Find where the given text appears and provide that cell's center as (x, y) coordinate. 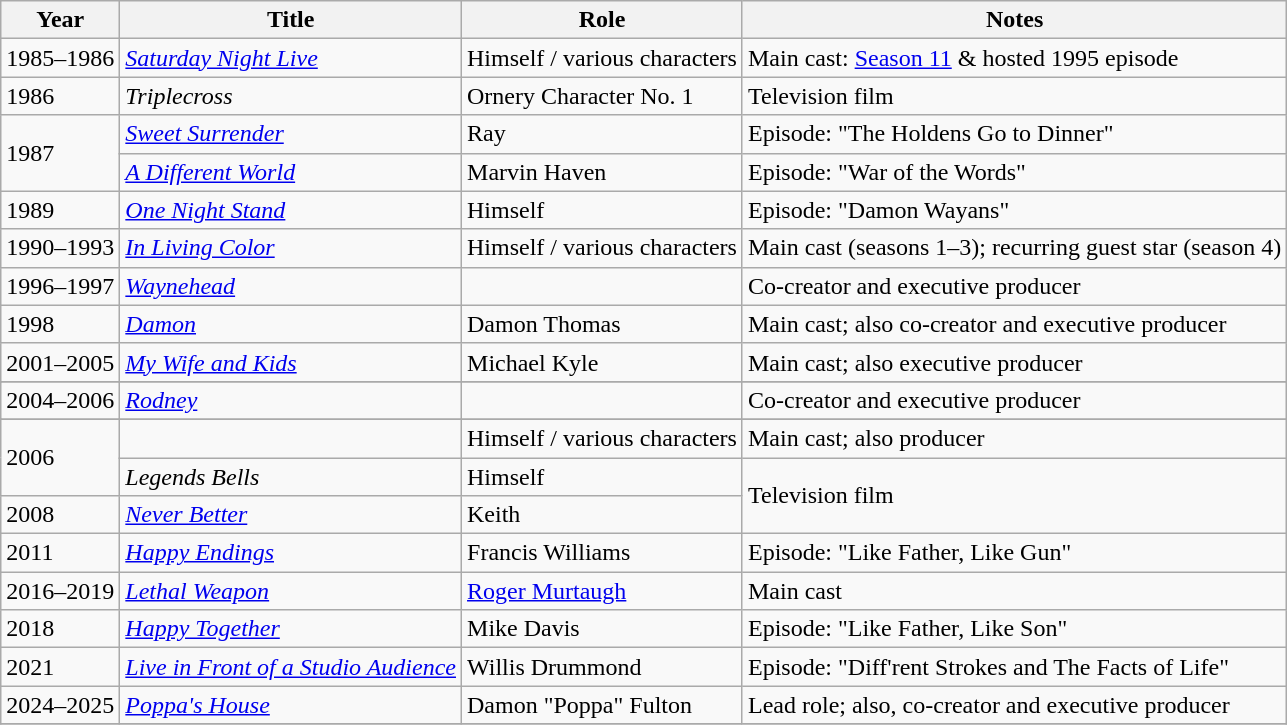
1985–1986 (60, 58)
2006 (60, 457)
2016–2019 (60, 591)
Live in Front of a Studio Audience (291, 667)
Main cast; also executive producer (1014, 362)
In Living Color (291, 248)
Francis Williams (602, 553)
One Night Stand (291, 210)
Role (602, 20)
Main cast: Season 11 & hosted 1995 episode (1014, 58)
Legends Bells (291, 477)
Marvin Haven (602, 172)
1998 (60, 324)
2021 (60, 667)
Keith (602, 515)
Happy Together (291, 629)
Rodney (291, 400)
Episode: "Damon Wayans" (1014, 210)
Main cast (1014, 591)
Episode: "Diff'rent Strokes and The Facts of Life" (1014, 667)
2024–2025 (60, 705)
Episode: "Like Father, Like Gun" (1014, 553)
2008 (60, 515)
My Wife and Kids (291, 362)
Never Better (291, 515)
Episode: "War of the Words" (1014, 172)
Saturday Night Live (291, 58)
Main cast; also co-creator and executive producer (1014, 324)
Sweet Surrender (291, 134)
Lethal Weapon (291, 591)
Waynehead (291, 286)
Michael Kyle (602, 362)
Episode: "Like Father, Like Son" (1014, 629)
Lead role; also, co-creator and executive producer (1014, 705)
A Different World (291, 172)
Damon Thomas (602, 324)
2004–2006 (60, 400)
Title (291, 20)
Happy Endings (291, 553)
Ornery Character No. 1 (602, 96)
Year (60, 20)
Willis Drummond (602, 667)
Mike Davis (602, 629)
Triplecross (291, 96)
Main cast (seasons 1–3); recurring guest star (season 4) (1014, 248)
1996–1997 (60, 286)
1990–1993 (60, 248)
Damon "Poppa" Fulton (602, 705)
Poppa's House (291, 705)
2011 (60, 553)
1986 (60, 96)
1987 (60, 153)
1989 (60, 210)
Main cast; also producer (1014, 438)
2001–2005 (60, 362)
Episode: "The Holdens Go to Dinner" (1014, 134)
Notes (1014, 20)
2018 (60, 629)
Roger Murtaugh (602, 591)
Damon (291, 324)
Ray (602, 134)
